From the cell containing the given text, extract its center point as [X, Y] coordinate. 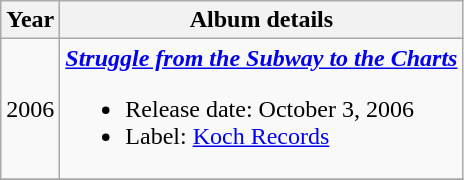
Year [30, 20]
2006 [30, 109]
Struggle from the Subway to the ChartsRelease date: October 3, 2006Label: Koch Records [262, 109]
Album details [262, 20]
